Search for the cell housing the specified text and yield its (X, Y) center coordinate. 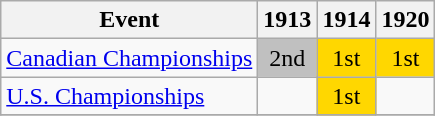
Canadian Championships (130, 58)
1913 (288, 20)
2nd (288, 58)
Event (130, 20)
1920 (406, 20)
U.S. Championships (130, 96)
1914 (346, 20)
